Pinpoint the cell where the given text exists, returning its (X, Y) midpoint coordinate. 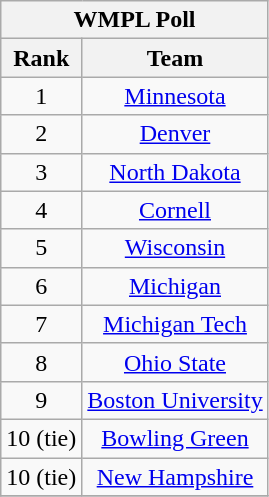
5 (42, 248)
New Hampshire (175, 477)
6 (42, 286)
Bowling Green (175, 438)
Cornell (175, 210)
Rank (42, 58)
Michigan (175, 286)
2 (42, 134)
Minnesota (175, 96)
Michigan Tech (175, 324)
4 (42, 210)
Wisconsin (175, 248)
1 (42, 96)
8 (42, 362)
Denver (175, 134)
7 (42, 324)
Ohio State (175, 362)
Boston University (175, 400)
North Dakota (175, 172)
3 (42, 172)
Team (175, 58)
WMPL Poll (134, 20)
9 (42, 400)
